Locate the cell with the specified text and output its (X, Y) center coordinate. 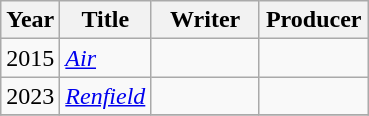
Year (30, 20)
Air (106, 58)
Title (106, 20)
Writer (206, 20)
2023 (30, 96)
2015 (30, 58)
Producer (314, 20)
Renfield (106, 96)
